Output the [X, Y] coordinate of the center of the cell containing the given text.  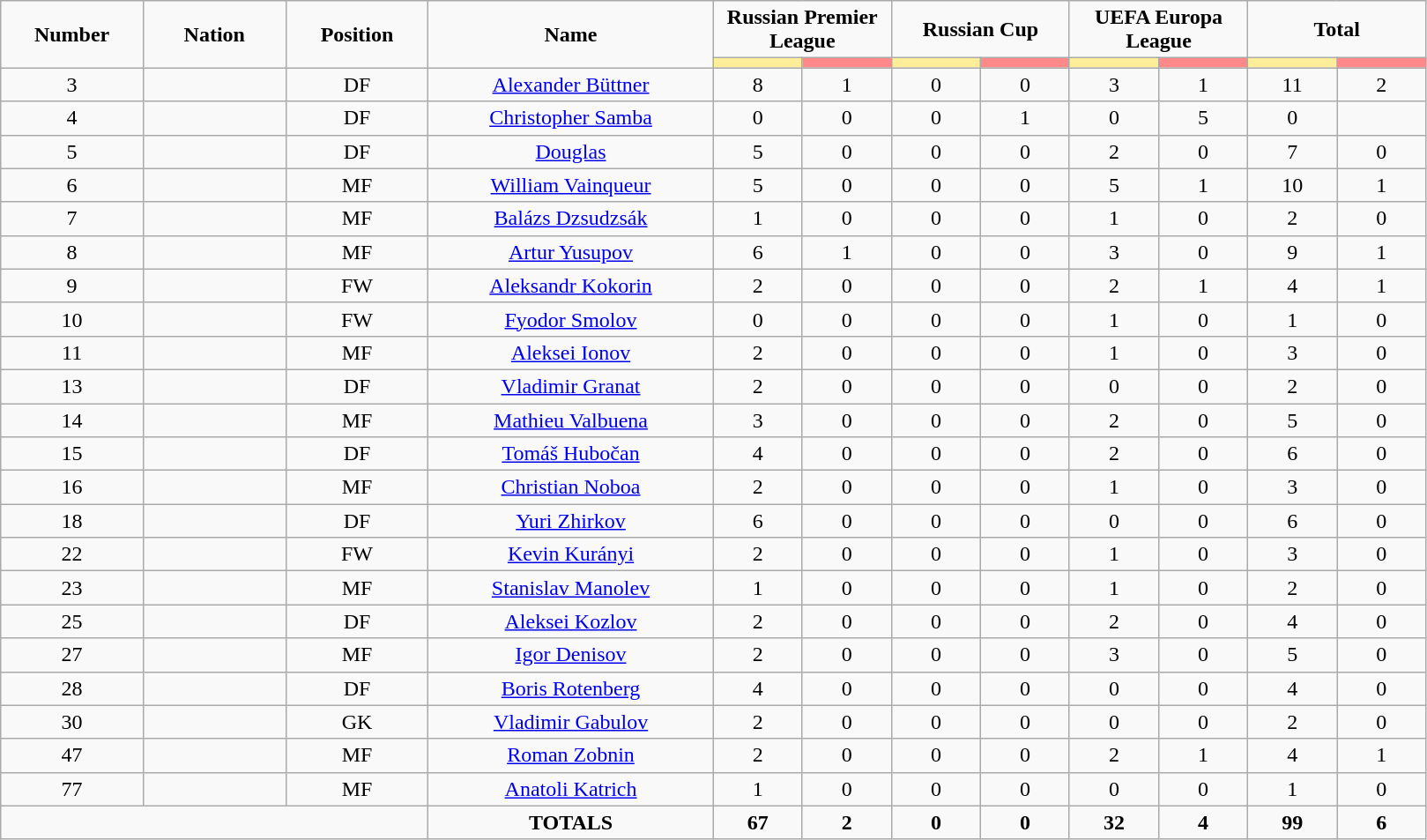
Aleksei Kozlov [571, 621]
GK [357, 722]
18 [72, 521]
Aleksandr Kokorin [571, 286]
Igor Denisov [571, 655]
Russian Cup [980, 30]
99 [1292, 822]
Tomáš Hubočan [571, 454]
14 [72, 420]
Mathieu Valbuena [571, 420]
77 [72, 789]
Alexander Büttner [571, 85]
UEFA Europa League [1158, 30]
27 [72, 655]
Vladimir Granat [571, 386]
25 [72, 621]
William Vainqueur [571, 185]
22 [72, 554]
Roman Zobnin [571, 755]
Anatoli Katrich [571, 789]
Artur Yusupov [571, 252]
Balázs Dzsudzsák [571, 219]
32 [1114, 822]
16 [72, 487]
15 [72, 454]
Stanislav Manolev [571, 588]
Yuri Zhirkov [571, 521]
Christian Noboa [571, 487]
Kevin Kurányi [571, 554]
TOTALS [571, 822]
13 [72, 386]
28 [72, 688]
Total [1337, 30]
Vladimir Gabulov [571, 722]
Fyodor Smolov [571, 319]
Boris Rotenberg [571, 688]
30 [72, 722]
Name [571, 34]
Douglas [571, 152]
Nation [214, 34]
47 [72, 755]
Position [357, 34]
23 [72, 588]
Russian Premier League [802, 30]
67 [758, 822]
Number [72, 34]
Christopher Samba [571, 118]
Aleksei Ionov [571, 353]
